Detect which cell encompasses the target text, then output its [X, Y] center coordinate. 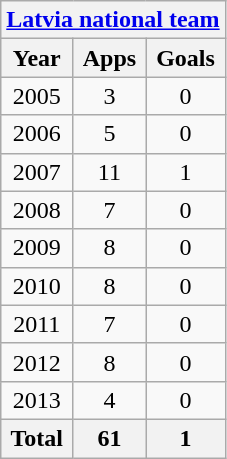
5 [110, 134]
2008 [37, 210]
Apps [110, 58]
61 [110, 438]
2007 [37, 172]
4 [110, 400]
Total [37, 438]
2005 [37, 96]
Goals [186, 58]
2011 [37, 324]
2009 [37, 248]
3 [110, 96]
2013 [37, 400]
Year [37, 58]
2006 [37, 134]
2012 [37, 362]
11 [110, 172]
2010 [37, 286]
Latvia national team [113, 20]
